Find where the given text appears and provide that cell's center as (X, Y) coordinate. 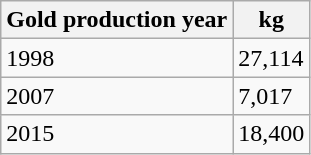
Gold production year (117, 20)
27,114 (272, 58)
2007 (117, 96)
1998 (117, 58)
7,017 (272, 96)
2015 (117, 134)
18,400 (272, 134)
kg (272, 20)
